From the cell containing the given text, extract its center point as [X, Y] coordinate. 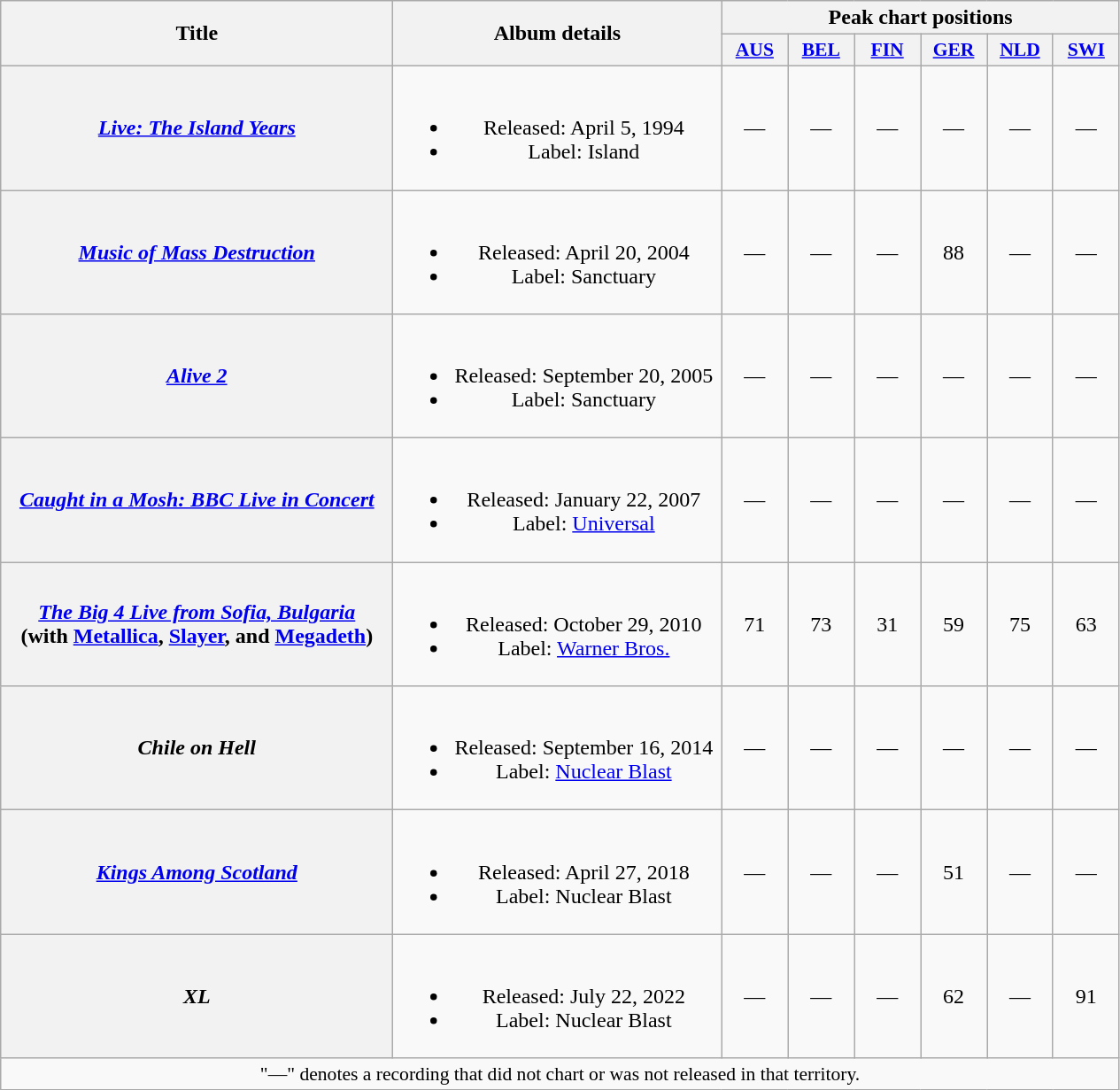
Chile on Hell [197, 748]
Title [197, 34]
Released: January 22, 2007Label: Universal [558, 500]
Released: April 20, 2004Label: Sanctuary [558, 251]
SWI [1085, 50]
FIN [887, 50]
75 [1020, 624]
Released: September 20, 2005Label: Sanctuary [558, 376]
NLD [1020, 50]
Alive 2 [197, 376]
Kings Among Scotland [197, 872]
The Big 4 Live from Sofia, Bulgaria(with Metallica, Slayer, and Megadeth) [197, 624]
"—" denotes a recording that did not chart or was not released in that territory. [560, 1074]
71 [754, 624]
62 [954, 996]
63 [1085, 624]
Released: April 5, 1994Label: Island [558, 128]
Album details [558, 34]
Live: The Island Years [197, 128]
AUS [754, 50]
88 [954, 251]
Caught in a Mosh: BBC Live in Concert [197, 500]
Released: April 27, 2018Label: Nuclear Blast [558, 872]
59 [954, 624]
Released: October 29, 2010Label: Warner Bros. [558, 624]
51 [954, 872]
Peak chart positions [921, 18]
Released: July 22, 2022Label: Nuclear Blast [558, 996]
GER [954, 50]
73 [822, 624]
31 [887, 624]
XL [197, 996]
Released: September 16, 2014Label: Nuclear Blast [558, 748]
Music of Mass Destruction [197, 251]
BEL [822, 50]
91 [1085, 996]
